Find where the given text appears and provide that cell's center as (X, Y) coordinate. 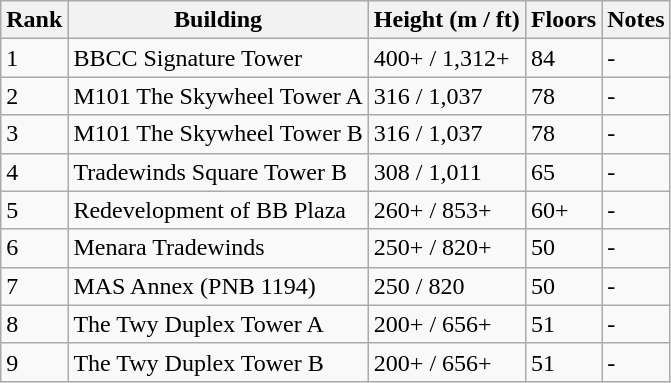
250 / 820 (446, 286)
4 (34, 172)
7 (34, 286)
The Twy Duplex Tower B (218, 362)
260+ / 853+ (446, 210)
M101 The Skywheel Tower A (218, 96)
Floors (563, 20)
84 (563, 58)
8 (34, 324)
308 / 1,011 (446, 172)
M101 The Skywheel Tower B (218, 134)
Tradewinds Square Tower B (218, 172)
Height (m / ft) (446, 20)
BBCC Signature Tower (218, 58)
5 (34, 210)
3 (34, 134)
Redevelopment of BB Plaza (218, 210)
Notes (636, 20)
6 (34, 248)
65 (563, 172)
60+ (563, 210)
2 (34, 96)
Building (218, 20)
Menara Tradewinds (218, 248)
MAS Annex (PNB 1194) (218, 286)
9 (34, 362)
400+ / 1,312+ (446, 58)
250+ / 820+ (446, 248)
The Twy Duplex Tower A (218, 324)
Rank (34, 20)
1 (34, 58)
